Return the (X, Y) coordinate for the center point of the cell that contains the specified text.  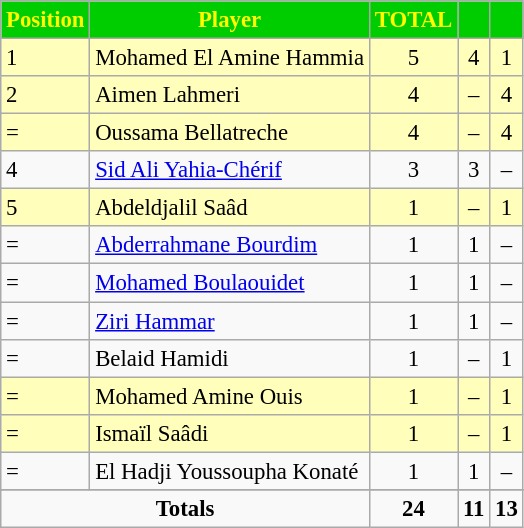
Sid Ali Yahia-Chérif (230, 170)
Ziri Hammar (230, 321)
Mohamed Amine Ouis (230, 396)
TOTAL (413, 20)
Mohamed El Amine Hammia (230, 58)
Ismaïl Saâdi (230, 433)
24 (413, 509)
Abdeldjalil Saâd (230, 208)
Totals (186, 509)
2 (46, 95)
Oussama Bellatreche (230, 133)
Position (46, 20)
13 (506, 509)
11 (474, 509)
Mohamed Boulaouidet (230, 283)
Belaid Hamidi (230, 358)
El Hadji Youssoupha Konaté (230, 471)
Player (230, 20)
Aimen Lahmeri (230, 95)
Abderrahmane Bourdim (230, 245)
